Locate the cell with the specified text and output its (X, Y) center coordinate. 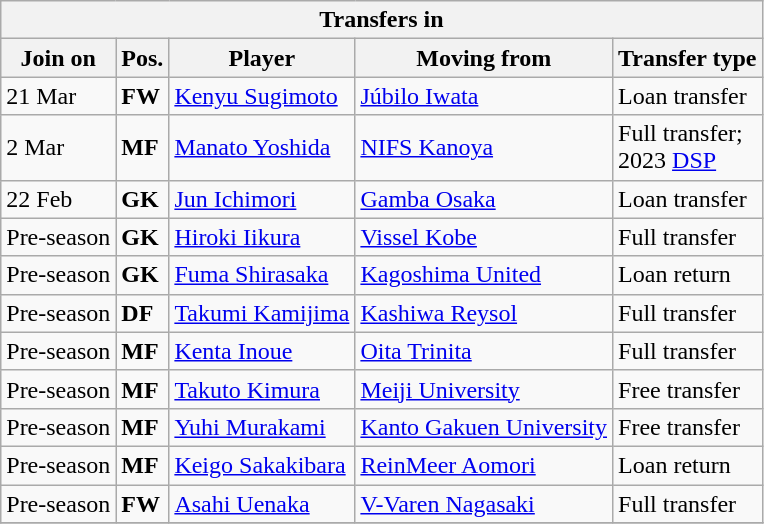
Vissel Kobe (484, 237)
Kenyu Sugimoto (262, 96)
Jun Ichimori (262, 199)
ReinMeer Aomori (484, 465)
Oita Trinita (484, 351)
Kanto Gakuen University (484, 427)
Moving from (484, 58)
V-Varen Nagasaki (484, 503)
Kashiwa Reysol (484, 313)
DF (142, 313)
Kenta Inoue (262, 351)
Meiji University (484, 389)
Yuhi Murakami (262, 427)
Asahi Uenaka (262, 503)
Takuto Kimura (262, 389)
Transfers in (382, 20)
21 Mar (58, 96)
Júbilo Iwata (484, 96)
Manato Yoshida (262, 148)
Keigo Sakakibara (262, 465)
Takumi Kamijima (262, 313)
NIFS Kanoya (484, 148)
Transfer type (688, 58)
Fuma Shirasaka (262, 275)
Kagoshima United (484, 275)
Pos. (142, 58)
Join on (58, 58)
Full transfer; 2023 DSP (688, 148)
2 Mar (58, 148)
Gamba Osaka (484, 199)
Player (262, 58)
Hiroki Iikura (262, 237)
22 Feb (58, 199)
